Return (X, Y) of the center of cell containing provided text 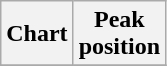
Chart (37, 34)
Peakposition (119, 34)
